Find where the given text appears and provide that cell's center as [X, Y] coordinate. 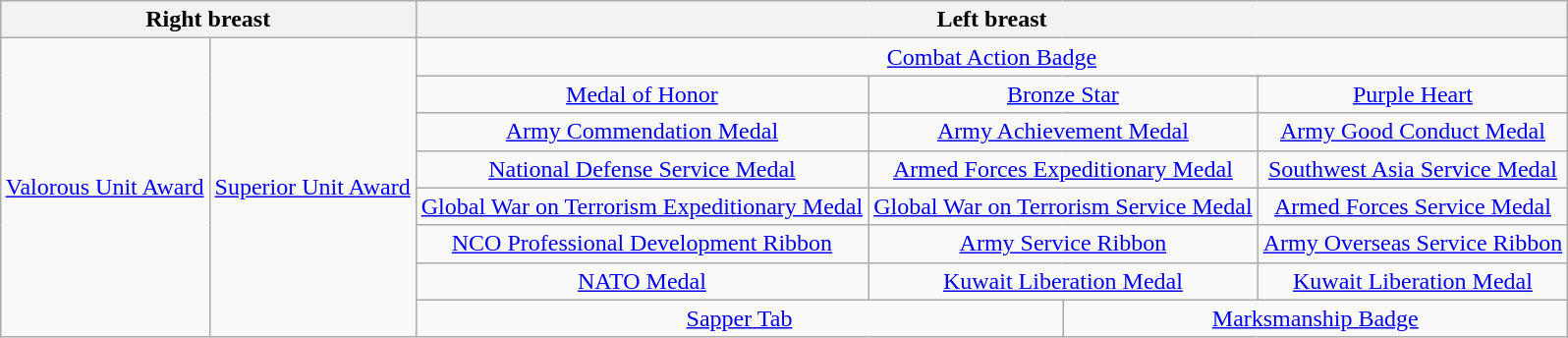
Army Commendation Medal [642, 132]
Army Good Conduct Medal [1413, 132]
Global War on Terrorism Service Medal [1063, 206]
Right breast [208, 20]
Marksmanship Badge [1316, 318]
Army Overseas Service Ribbon [1413, 244]
Army Achievement Medal [1063, 132]
Medal of Honor [642, 94]
Combat Action Badge [992, 57]
Valorous Unit Award [104, 188]
Left breast [992, 20]
National Defense Service Medal [642, 169]
Global War on Terrorism Expeditionary Medal [642, 206]
Purple Heart [1413, 94]
Sapper Tab [739, 318]
Army Service Ribbon [1063, 244]
Southwest Asia Service Medal [1413, 169]
Bronze Star [1063, 94]
NATO Medal [642, 281]
Superior Unit Award [312, 188]
NCO Professional Development Ribbon [642, 244]
Armed Forces Service Medal [1413, 206]
Armed Forces Expeditionary Medal [1063, 169]
